Pinpoint the cell where the given text exists, returning its [x, y] midpoint coordinate. 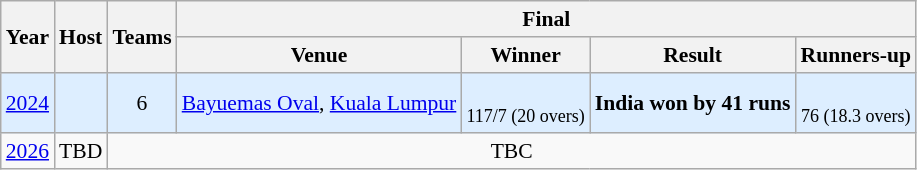
Teams [142, 36]
76 (18.3 overs) [855, 102]
6 [142, 102]
Winner [525, 55]
TBD [80, 152]
Bayuemas Oval, Kuala Lumpur [320, 102]
2024 [28, 102]
India won by 41 runs [693, 102]
2026 [28, 152]
Year [28, 36]
Host [80, 36]
Venue [320, 55]
Final [546, 19]
Result [693, 55]
Runners-up [855, 55]
TBC [512, 152]
117/7 (20 overs) [525, 102]
